Locate the cell with the specified text and output its (x, y) center coordinate. 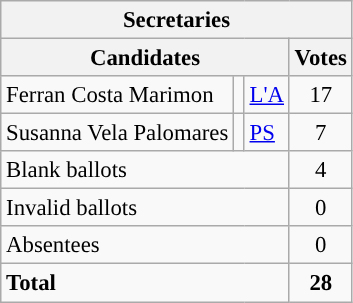
L'A (266, 95)
Susanna Vela Palomares (118, 133)
Invalid ballots (146, 208)
17 (320, 95)
Blank ballots (146, 170)
28 (320, 283)
Absentees (146, 245)
Ferran Costa Marimon (118, 95)
PS (266, 133)
7 (320, 133)
4 (320, 170)
Secretaries (176, 20)
Total (146, 283)
Candidates (146, 58)
Votes (320, 58)
